Pinpoint the cell where the given text exists, returning its [X, Y] midpoint coordinate. 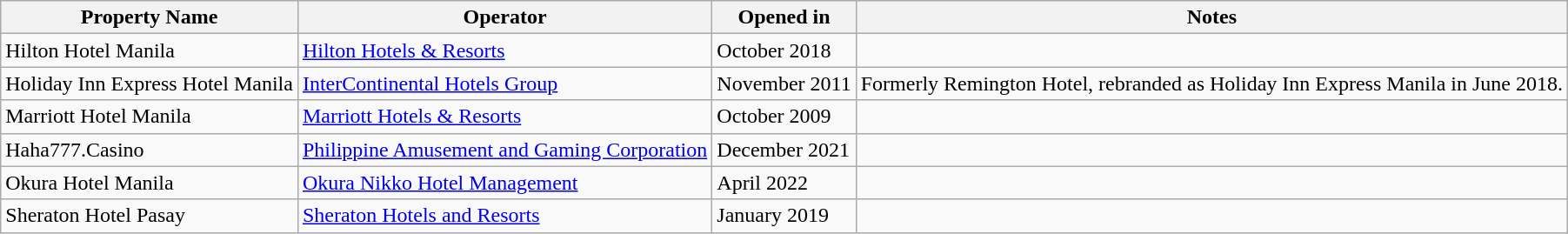
Sheraton Hotels and Resorts [504, 216]
Haha777.Casino [150, 150]
Notes [1211, 17]
January 2019 [784, 216]
Philippine Amusement and Gaming Corporation [504, 150]
Okura Nikko Hotel Management [504, 183]
Marriott Hotels & Resorts [504, 117]
April 2022 [784, 183]
Formerly Remington Hotel, rebranded as Holiday Inn Express Manila in June 2018. [1211, 84]
Opened in [784, 17]
November 2011 [784, 84]
Property Name [150, 17]
December 2021 [784, 150]
October 2009 [784, 117]
Okura Hotel Manila [150, 183]
Hilton Hotel Manila [150, 50]
Hilton Hotels & Resorts [504, 50]
Holiday Inn Express Hotel Manila [150, 84]
Marriott Hotel Manila [150, 117]
Operator [504, 17]
Sheraton Hotel Pasay [150, 216]
InterContinental Hotels Group [504, 84]
October 2018 [784, 50]
